Extract the [x, y] coordinate from the center of the cell holding the provided text.  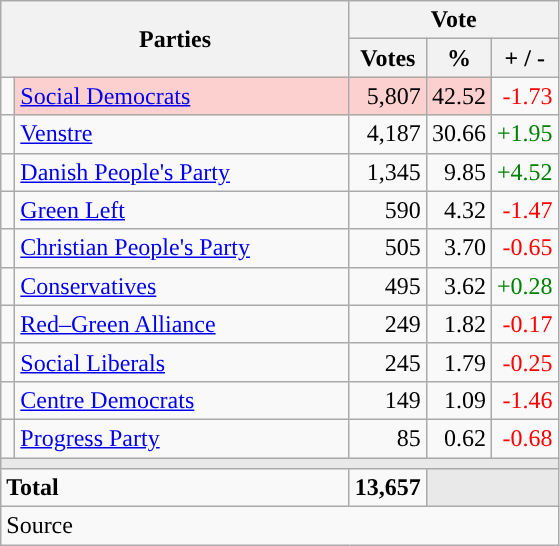
495 [388, 286]
5,807 [388, 96]
9.85 [458, 172]
+0.28 [524, 286]
1.79 [458, 362]
Source [280, 526]
% [458, 58]
-1.46 [524, 400]
Red–Green Alliance [182, 324]
-0.17 [524, 324]
245 [388, 362]
+ / - [524, 58]
1,345 [388, 172]
149 [388, 400]
4.32 [458, 210]
Danish People's Party [182, 172]
42.52 [458, 96]
Total [176, 488]
-1.47 [524, 210]
13,657 [388, 488]
0.62 [458, 438]
Christian People's Party [182, 248]
Social Democrats [182, 96]
Social Liberals [182, 362]
3.70 [458, 248]
Centre Democrats [182, 400]
590 [388, 210]
4,187 [388, 134]
Vote [454, 20]
Parties [176, 39]
-0.68 [524, 438]
1.09 [458, 400]
+1.95 [524, 134]
249 [388, 324]
-0.65 [524, 248]
30.66 [458, 134]
Green Left [182, 210]
-0.25 [524, 362]
85 [388, 438]
1.82 [458, 324]
505 [388, 248]
Progress Party [182, 438]
+4.52 [524, 172]
Venstre [182, 134]
-1.73 [524, 96]
Conservatives [182, 286]
Votes [388, 58]
3.62 [458, 286]
